Scan for the cell matching the given text and deliver its (x, y) coordinate at center. 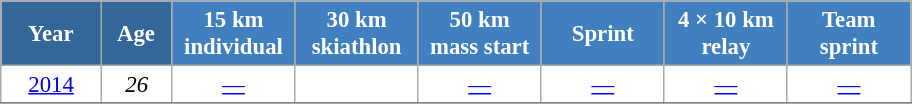
15 km individual (234, 34)
Year (52, 34)
50 km mass start (480, 34)
Team sprint (848, 34)
30 km skiathlon (356, 34)
2014 (52, 85)
Age (136, 34)
Sprint (602, 34)
26 (136, 85)
4 × 10 km relay (726, 34)
